Scan for the cell matching the given text and deliver its (X, Y) coordinate at center. 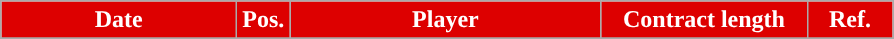
Date (119, 20)
Contract length (704, 20)
Ref. (850, 20)
Pos. (264, 20)
Player (446, 20)
